Find where the given text appears and provide that cell's center as [x, y] coordinate. 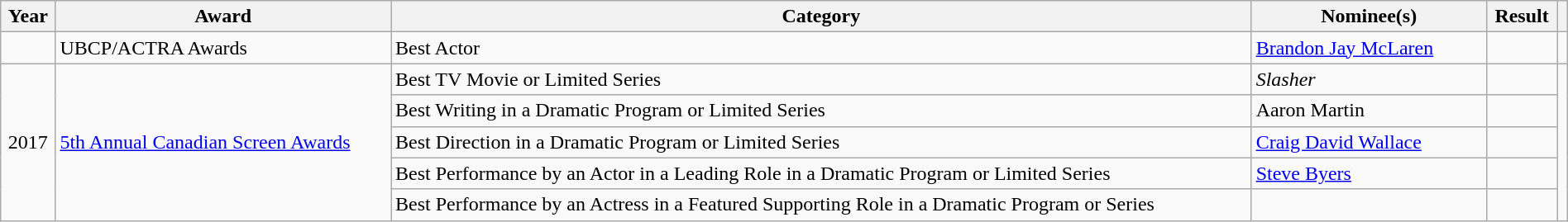
Slasher [1369, 79]
Craig David Wallace [1369, 142]
Steve Byers [1369, 173]
5th Annual Canadian Screen Awards [223, 142]
Nominee(s) [1369, 17]
Best Actor [822, 48]
Best Performance by an Actress in a Featured Supporting Role in a Dramatic Program or Series [822, 205]
Aaron Martin [1369, 111]
Best TV Movie or Limited Series [822, 79]
Award [223, 17]
UBCP/ACTRA Awards [223, 48]
Best Direction in a Dramatic Program or Limited Series [822, 142]
Year [28, 17]
Brandon Jay McLaren [1369, 48]
Best Writing in a Dramatic Program or Limited Series [822, 111]
2017 [28, 142]
Category [822, 17]
Best Performance by an Actor in a Leading Role in a Dramatic Program or Limited Series [822, 173]
Result [1522, 17]
